Extract the (x, y) coordinate from the center of the cell holding the provided text.  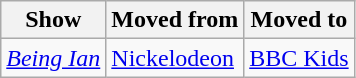
Moved from (175, 20)
BBC Kids (299, 58)
Moved to (299, 20)
Being Ian (54, 58)
Nickelodeon (175, 58)
Show (54, 20)
